Locate the cell with the specified text and output its (x, y) center coordinate. 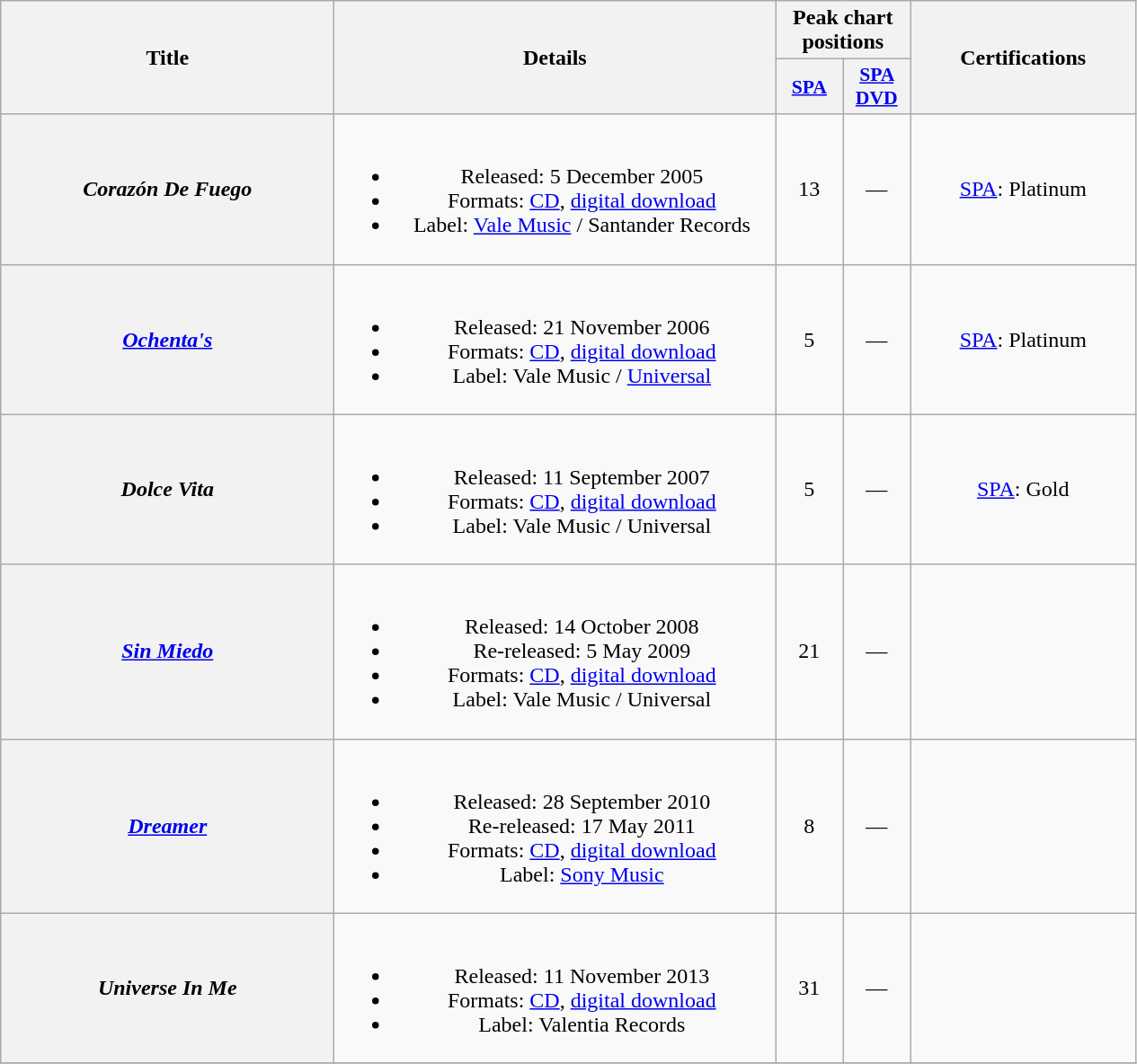
Released: 21 November 2006Formats: CD, digital downloadLabel: Vale Music / Universal (555, 340)
Released: 11 September 2007Formats: CD, digital downloadLabel: Vale Music / Universal (555, 489)
Released: 5 December 2005Formats: CD, digital downloadLabel: Vale Music / Santander Records (555, 189)
Released: 11 November 2013Formats: CD, digital downloadLabel: Valentia Records (555, 989)
Released: 28 September 2010Re-released: 17 May 2011Formats: CD, digital downloadLabel: Sony Music (555, 826)
SPA (809, 86)
Universe In Me (167, 989)
31 (809, 989)
Peak chart positions (843, 31)
Dreamer (167, 826)
Released: 14 October 2008Re-released: 5 May 2009Formats: CD, digital downloadLabel: Vale Music / Universal (555, 652)
Corazón De Fuego (167, 189)
Ochenta's (167, 340)
Title (167, 58)
Details (555, 58)
SPA DVD (877, 86)
13 (809, 189)
SPA: Gold (1023, 489)
8 (809, 826)
Certifications (1023, 58)
21 (809, 652)
Sin Miedo (167, 652)
Dolce Vita (167, 489)
